Detect which cell encompasses the target text, then output its [X, Y] center coordinate. 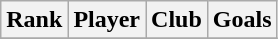
Rank [34, 20]
Player [107, 20]
Club [177, 20]
Goals [242, 20]
